Return (X, Y) of the center of cell containing provided text 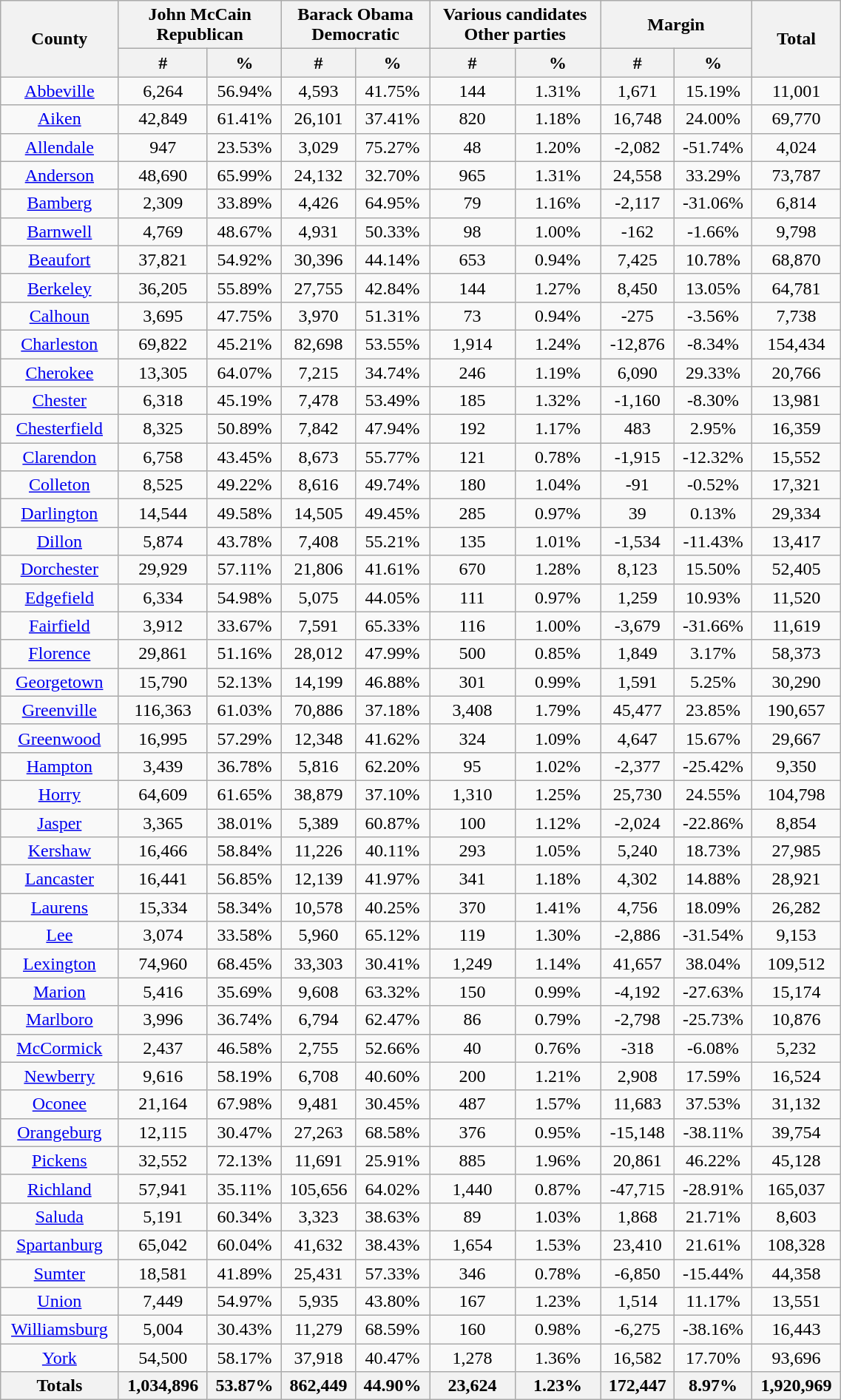
Barack ObamaDemocratic (355, 25)
41.61% (393, 569)
-2,886 (638, 936)
11,683 (638, 1104)
285 (473, 513)
-275 (638, 316)
58.19% (244, 1076)
15.50% (713, 569)
Cherokee (59, 372)
61.65% (244, 794)
16,995 (163, 738)
49.22% (244, 485)
49.45% (393, 513)
1,591 (638, 682)
27,755 (318, 288)
36.74% (244, 1020)
-6.08% (713, 1048)
30.45% (393, 1104)
17,321 (796, 485)
3,996 (163, 1020)
73,787 (796, 175)
41.97% (393, 879)
46.58% (244, 1048)
43.80% (393, 1302)
42.84% (393, 288)
5,416 (163, 992)
57.11% (244, 569)
30,396 (318, 260)
52.13% (244, 682)
65.99% (244, 175)
33.67% (244, 626)
4,024 (796, 147)
11,691 (318, 1160)
5,232 (796, 1048)
1,914 (473, 344)
6,708 (318, 1076)
7,449 (163, 1302)
12,348 (318, 738)
54.92% (244, 260)
16,524 (796, 1076)
376 (473, 1132)
39,754 (796, 1132)
341 (473, 879)
-1,160 (638, 401)
46.22% (713, 1160)
70,886 (318, 710)
Edgefield (59, 598)
54.97% (244, 1302)
40.25% (393, 907)
Lee (59, 936)
-3.56% (713, 316)
15,552 (796, 457)
5,191 (163, 1217)
111 (473, 598)
46.88% (393, 682)
3,029 (318, 147)
43.45% (244, 457)
3,912 (163, 626)
58,373 (796, 654)
75.27% (393, 147)
34.74% (393, 372)
6,758 (163, 457)
-1,534 (638, 541)
16,466 (163, 851)
25,730 (638, 794)
5,960 (318, 936)
-15,148 (638, 1132)
965 (473, 175)
0.85% (558, 654)
Richland (59, 1188)
Horry (59, 794)
14,199 (318, 682)
54,500 (163, 1358)
55.77% (393, 457)
64,781 (796, 288)
Berkeley (59, 288)
104,798 (796, 794)
72.13% (244, 1160)
0.95% (558, 1132)
6,264 (163, 91)
324 (473, 738)
41,632 (318, 1245)
21,164 (163, 1104)
Allendale (59, 147)
16,441 (163, 879)
56.94% (244, 91)
68.59% (393, 1330)
62.47% (393, 1020)
49.74% (393, 485)
27,263 (318, 1132)
1.21% (558, 1076)
16,582 (638, 1358)
-8.34% (713, 344)
2,437 (163, 1048)
-6,275 (638, 1330)
1,671 (638, 91)
-51.74% (713, 147)
346 (473, 1273)
3,439 (163, 766)
-22.86% (713, 823)
6,318 (163, 401)
1.19% (558, 372)
32.70% (393, 175)
65.12% (393, 936)
16,359 (796, 429)
18.09% (713, 907)
42,849 (163, 119)
14,544 (163, 513)
1.01% (558, 541)
55.21% (393, 541)
15,174 (796, 992)
370 (473, 907)
63.32% (393, 992)
9,798 (796, 231)
44.05% (393, 598)
2,908 (638, 1076)
58.34% (244, 907)
-2,117 (638, 203)
56.85% (244, 879)
Abbeville (59, 91)
52.66% (393, 1048)
5,004 (163, 1330)
-31.66% (713, 626)
885 (473, 1160)
12,115 (163, 1132)
5,389 (318, 823)
15.67% (713, 738)
51.31% (393, 316)
35.11% (244, 1188)
40.11% (393, 851)
39 (638, 513)
-31.06% (713, 203)
37,918 (318, 1358)
119 (473, 936)
6,090 (638, 372)
68.45% (244, 964)
12,139 (318, 879)
109,512 (796, 964)
7,738 (796, 316)
County (59, 38)
-25.73% (713, 1020)
Florence (59, 654)
Dorchester (59, 569)
-2,798 (638, 1020)
1.05% (558, 851)
0.98% (558, 1330)
Saluda (59, 1217)
Barnwell (59, 231)
1.28% (558, 569)
44,358 (796, 1273)
2,309 (163, 203)
9,481 (318, 1104)
0.76% (558, 1048)
Charleston (59, 344)
172,447 (638, 1386)
1,849 (638, 654)
10,578 (318, 907)
2.95% (713, 429)
44.14% (393, 260)
30.43% (244, 1330)
41.62% (393, 738)
27,985 (796, 851)
1.36% (558, 1358)
1.14% (558, 964)
Jasper (59, 823)
Lancaster (59, 879)
33.29% (713, 175)
29,667 (796, 738)
301 (473, 682)
82,698 (318, 344)
24,558 (638, 175)
Dillon (59, 541)
74,960 (163, 964)
Anderson (59, 175)
24,132 (318, 175)
-47,715 (638, 1188)
200 (473, 1076)
36.78% (244, 766)
8,525 (163, 485)
24.55% (713, 794)
-91 (638, 485)
Oconee (59, 1104)
10,876 (796, 1020)
Marion (59, 992)
947 (163, 147)
Georgetown (59, 682)
41,657 (638, 964)
John McCainRepublican (200, 25)
13,551 (796, 1302)
190,657 (796, 710)
23,410 (638, 1245)
20,766 (796, 372)
73 (473, 316)
5,816 (318, 766)
47.75% (244, 316)
1,034,896 (163, 1386)
30,290 (796, 682)
2,755 (318, 1048)
4,647 (638, 738)
165,037 (796, 1188)
4,931 (318, 231)
293 (473, 851)
60.87% (393, 823)
Williamsburg (59, 1330)
98 (473, 231)
54.98% (244, 598)
64.95% (393, 203)
1,868 (638, 1217)
116,363 (163, 710)
21.61% (713, 1245)
8,123 (638, 569)
20,861 (638, 1160)
6,334 (163, 598)
Hampton (59, 766)
29,334 (796, 513)
48 (473, 147)
7,478 (318, 401)
29.33% (713, 372)
51.16% (244, 654)
26,101 (318, 119)
86 (473, 1020)
8,325 (163, 429)
-3,679 (638, 626)
9,608 (318, 992)
862,449 (318, 1386)
Kershaw (59, 851)
7,842 (318, 429)
50.33% (393, 231)
1.09% (558, 738)
26,282 (796, 907)
-27.63% (713, 992)
11,619 (796, 626)
-2,024 (638, 823)
1.03% (558, 1217)
13,305 (163, 372)
Chester (59, 401)
Colleton (59, 485)
58.84% (244, 851)
1,920,969 (796, 1386)
40 (473, 1048)
Calhoun (59, 316)
Marlboro (59, 1020)
Sumter (59, 1273)
1.20% (558, 147)
11,226 (318, 851)
4,769 (163, 231)
89 (473, 1217)
Union (59, 1302)
0.87% (558, 1188)
33,303 (318, 964)
1,514 (638, 1302)
8,673 (318, 457)
69,822 (163, 344)
5,935 (318, 1302)
28,012 (318, 654)
37,821 (163, 260)
44.90% (393, 1386)
116 (473, 626)
4,593 (318, 91)
3,695 (163, 316)
37.53% (713, 1104)
37.18% (393, 710)
Greenwood (59, 738)
500 (473, 654)
1,310 (473, 794)
Aiken (59, 119)
1.12% (558, 823)
45.21% (244, 344)
-11.43% (713, 541)
-2,082 (638, 147)
11,279 (318, 1330)
0.79% (558, 1020)
-6,850 (638, 1273)
3,970 (318, 316)
10.93% (713, 598)
Fairfield (59, 626)
33.58% (244, 936)
1.96% (558, 1160)
108,328 (796, 1245)
-318 (638, 1048)
5,240 (638, 851)
61.41% (244, 119)
47.94% (393, 429)
47.99% (393, 654)
15.19% (713, 91)
10.78% (713, 260)
8,616 (318, 485)
53.55% (393, 344)
38.43% (393, 1245)
Newberry (59, 1076)
37.41% (393, 119)
167 (473, 1302)
-8.30% (713, 401)
-12,876 (638, 344)
3.17% (713, 654)
1.24% (558, 344)
21,806 (318, 569)
670 (473, 569)
38,879 (318, 794)
16,443 (796, 1330)
1.25% (558, 794)
38.01% (244, 823)
50.89% (244, 429)
24.00% (713, 119)
1.17% (558, 429)
45,128 (796, 1160)
-2,377 (638, 766)
-0.52% (713, 485)
1.04% (558, 485)
Margin (676, 25)
Laurens (59, 907)
Pickens (59, 1160)
5.25% (713, 682)
121 (473, 457)
8,450 (638, 288)
-162 (638, 231)
154,434 (796, 344)
8.97% (713, 1386)
8,854 (796, 823)
45.19% (244, 401)
1,654 (473, 1245)
43.78% (244, 541)
Totals (59, 1386)
160 (473, 1330)
79 (473, 203)
37.10% (393, 794)
-31.54% (713, 936)
11,001 (796, 91)
17.59% (713, 1076)
0.13% (713, 513)
38.04% (713, 964)
33.89% (244, 203)
36,205 (163, 288)
8,603 (796, 1217)
57,941 (163, 1188)
1.16% (558, 203)
6,814 (796, 203)
65,042 (163, 1245)
Spartanburg (59, 1245)
67.98% (244, 1104)
5,075 (318, 598)
17.70% (713, 1358)
64.02% (393, 1188)
4,302 (638, 879)
40.60% (393, 1076)
1,440 (473, 1188)
35.69% (244, 992)
11,520 (796, 598)
7,408 (318, 541)
14.88% (713, 879)
29,861 (163, 654)
150 (473, 992)
-25.42% (713, 766)
64,609 (163, 794)
1.02% (558, 766)
-38.16% (713, 1330)
1.41% (558, 907)
13,981 (796, 401)
4,426 (318, 203)
7,215 (318, 372)
1.79% (558, 710)
Darlington (59, 513)
65.33% (393, 626)
Greenville (59, 710)
25,431 (318, 1273)
68,870 (796, 260)
-1.66% (713, 231)
31,132 (796, 1104)
58.17% (244, 1358)
7,591 (318, 626)
29,929 (163, 569)
9,350 (796, 766)
3,408 (473, 710)
-38.11% (713, 1132)
16,748 (638, 119)
14,505 (318, 513)
105,656 (318, 1188)
28,921 (796, 879)
60.34% (244, 1217)
-12.32% (713, 457)
135 (473, 541)
25.91% (393, 1160)
1.53% (558, 1245)
Total (796, 38)
1,278 (473, 1358)
McCormick (59, 1048)
487 (473, 1104)
57.29% (244, 738)
11.17% (713, 1302)
9,153 (796, 936)
3,323 (318, 1217)
Clarendon (59, 457)
York (59, 1358)
53.87% (244, 1386)
-4,192 (638, 992)
38.63% (393, 1217)
3,074 (163, 936)
4,756 (638, 907)
21.71% (713, 1217)
Bamberg (59, 203)
62.20% (393, 766)
55.89% (244, 288)
48.67% (244, 231)
15,790 (163, 682)
192 (473, 429)
-28.91% (713, 1188)
1.32% (558, 401)
3,365 (163, 823)
820 (473, 119)
52,405 (796, 569)
1.57% (558, 1104)
95 (473, 766)
13,417 (796, 541)
41.89% (244, 1273)
Chesterfield (59, 429)
6,794 (318, 1020)
68.58% (393, 1132)
483 (638, 429)
100 (473, 823)
653 (473, 260)
53.49% (393, 401)
185 (473, 401)
40.47% (393, 1358)
23.53% (244, 147)
60.04% (244, 1245)
32,552 (163, 1160)
Beaufort (59, 260)
Lexington (59, 964)
Orangeburg (59, 1132)
64.07% (244, 372)
7,425 (638, 260)
69,770 (796, 119)
180 (473, 485)
1,249 (473, 964)
5,874 (163, 541)
30.47% (244, 1132)
-1,915 (638, 457)
246 (473, 372)
41.75% (393, 91)
1.27% (558, 288)
45,477 (638, 710)
49.58% (244, 513)
15,334 (163, 907)
9,616 (163, 1076)
23.85% (713, 710)
93,696 (796, 1358)
30.41% (393, 964)
23,624 (473, 1386)
13.05% (713, 288)
Various candidatesOther parties (515, 25)
18,581 (163, 1273)
18.73% (713, 851)
48,690 (163, 175)
-15.44% (713, 1273)
1,259 (638, 598)
57.33% (393, 1273)
1.30% (558, 936)
61.03% (244, 710)
